Detect which cell encompasses the target text, then output its (x, y) center coordinate. 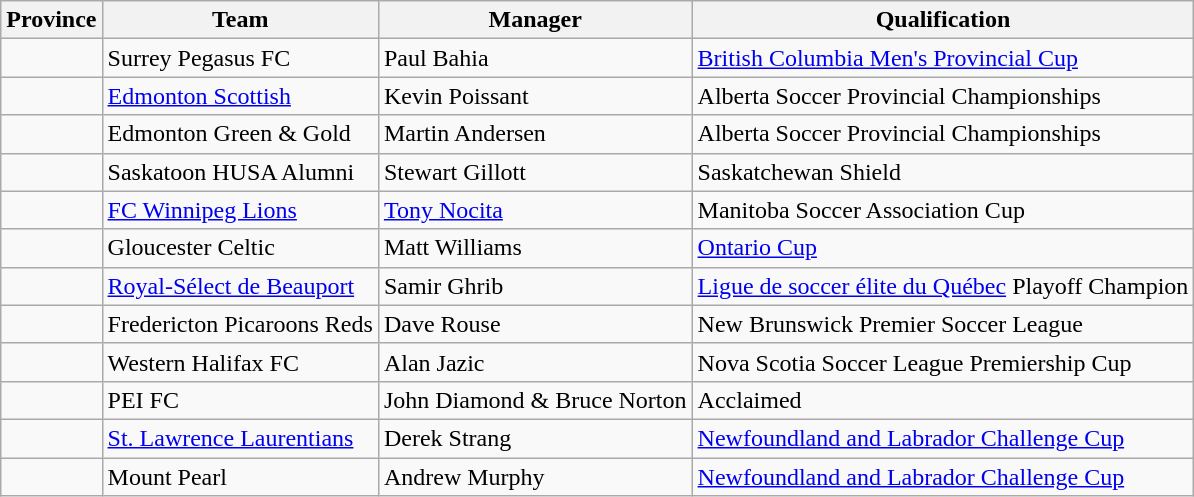
Province (52, 20)
Qualification (943, 20)
Acclaimed (943, 400)
Ontario Cup (943, 248)
Mount Pearl (240, 477)
Saskatoon HUSA Alumni (240, 172)
Western Halifax FC (240, 362)
Nova Scotia Soccer League Premiership Cup (943, 362)
Paul Bahia (535, 58)
Edmonton Scottish (240, 96)
Ligue de soccer élite du Québec Playoff Champion (943, 286)
Dave Rouse (535, 324)
FC Winnipeg Lions (240, 210)
Martin Andersen (535, 134)
Tony Nocita (535, 210)
St. Lawrence Laurentians (240, 438)
Royal-Sélect de Beauport (240, 286)
PEI FC (240, 400)
Edmonton Green & Gold (240, 134)
Samir Ghrib (535, 286)
Andrew Murphy (535, 477)
Fredericton Picaroons Reds (240, 324)
Kevin Poissant (535, 96)
Stewart Gillott (535, 172)
Team (240, 20)
Gloucester Celtic (240, 248)
Alan Jazic (535, 362)
New Brunswick Premier Soccer League (943, 324)
Surrey Pegasus FC (240, 58)
British Columbia Men's Provincial Cup (943, 58)
Manager (535, 20)
Derek Strang (535, 438)
Matt Williams (535, 248)
Saskatchewan Shield (943, 172)
John Diamond & Bruce Norton (535, 400)
Manitoba Soccer Association Cup (943, 210)
